Find where the given text appears and provide that cell's center as (X, Y) coordinate. 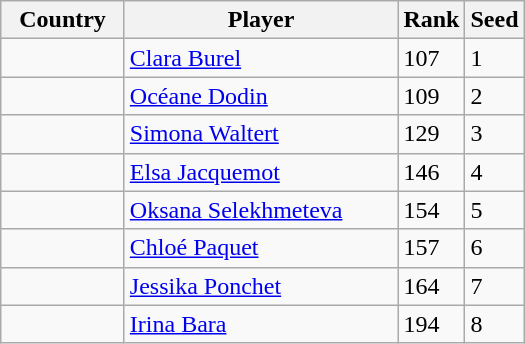
Irina Bara (261, 324)
3 (494, 134)
Country (63, 20)
Océane Dodin (261, 96)
157 (432, 248)
Oksana Selekhmeteva (261, 210)
146 (432, 172)
Simona Waltert (261, 134)
109 (432, 96)
Clara Burel (261, 58)
7 (494, 286)
164 (432, 286)
Player (261, 20)
2 (494, 96)
Elsa Jacquemot (261, 172)
Seed (494, 20)
Rank (432, 20)
154 (432, 210)
Chloé Paquet (261, 248)
129 (432, 134)
1 (494, 58)
8 (494, 324)
5 (494, 210)
4 (494, 172)
194 (432, 324)
6 (494, 248)
Jessika Ponchet (261, 286)
107 (432, 58)
